Search for the cell housing the specified text and yield its (X, Y) center coordinate. 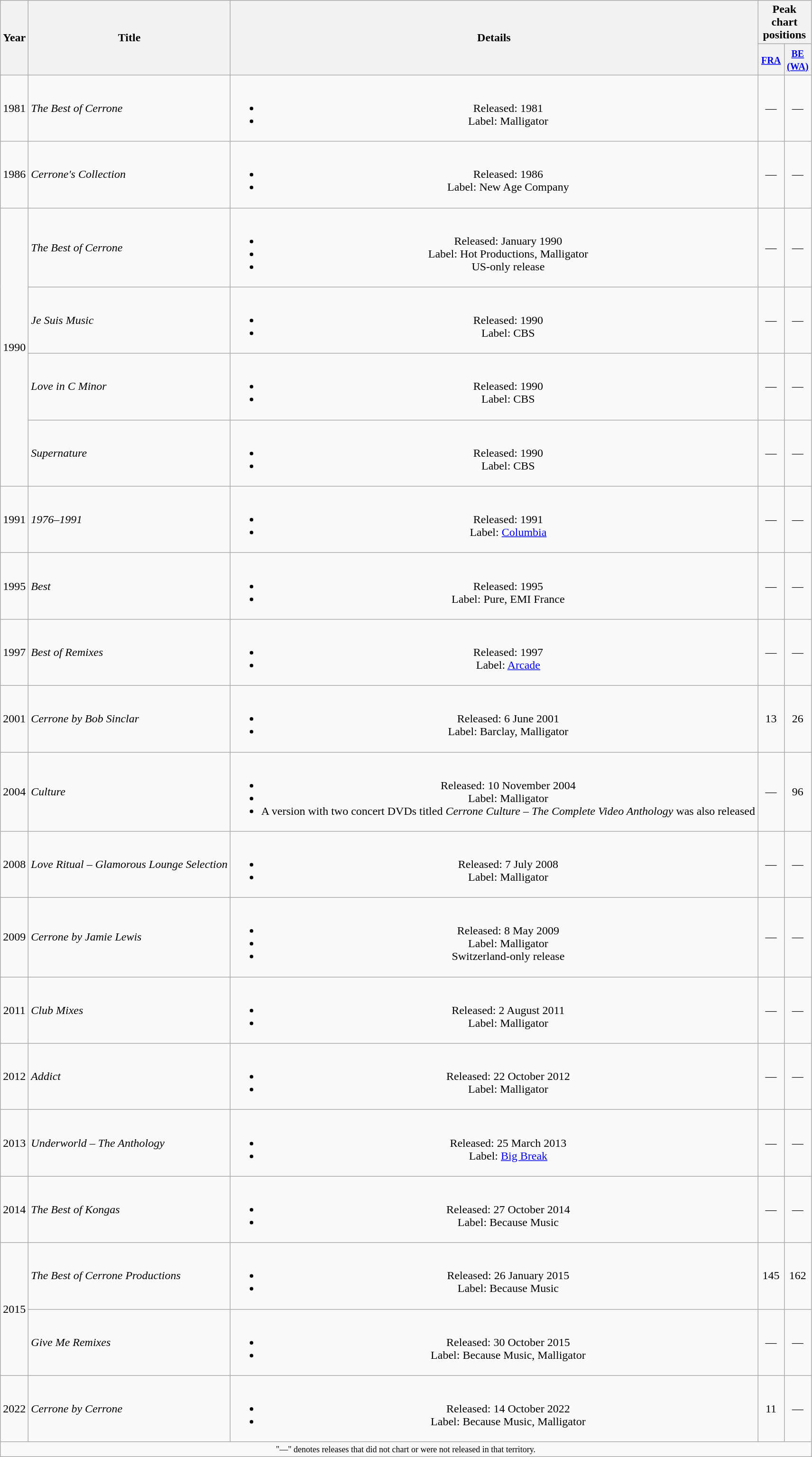
Released: 27 October 2014Label: Because Music (494, 1209)
Released: 14 October 2022Label: Because Music, Malligator (494, 1409)
Love Ritual – Glamorous Lounge Selection (129, 865)
2001 (14, 719)
145 (771, 1276)
2009 (14, 937)
2013 (14, 1143)
Cerrone by Jamie Lewis (129, 937)
1981 (14, 108)
11 (771, 1409)
FRA (771, 60)
2014 (14, 1209)
2015 (14, 1309)
Released: 1991Label: Columbia (494, 519)
BE (WA) (798, 60)
Year (14, 38)
Supernature (129, 453)
Released: 1995Label: Pure, EMI France (494, 586)
Released: 30 October 2015Label: Because Music, Malligator (494, 1342)
Club Mixes (129, 1010)
Je Suis Music (129, 320)
1990 (14, 347)
Best (129, 586)
2011 (14, 1010)
Underworld – The Anthology (129, 1143)
Addict (129, 1077)
Released: 25 March 2013Label: Big Break (494, 1143)
2022 (14, 1409)
Released: 7 July 2008Label: Malligator (494, 865)
Title (129, 38)
Released: 1986Label: New Age Company (494, 175)
Released: 10 November 2004Label: MalligatorA version with two concert DVDs titled Cerrone Culture – The Complete Video Anthology was also released (494, 792)
Culture (129, 792)
"—" denotes releases that did not chart or were not released in that territory. (406, 1449)
Love in C Minor (129, 387)
Cerrone by Bob Sinclar (129, 719)
1995 (14, 586)
96 (798, 792)
Released: 1981Label: Malligator (494, 108)
1991 (14, 519)
Details (494, 38)
13 (771, 719)
The Best of Cerrone Productions (129, 1276)
Cerrone's Collection (129, 175)
1976–1991 (129, 519)
The Best of Kongas (129, 1209)
Peak chart positions (784, 22)
2008 (14, 865)
1986 (14, 175)
Released: January 1990Label: Hot Productions, MalligatorUS-only release (494, 248)
1997 (14, 652)
Released: 2 August 2011Label: Malligator (494, 1010)
Give Me Remixes (129, 1342)
26 (798, 719)
2012 (14, 1077)
Released: 8 May 2009Label: MalligatorSwitzerland-only release (494, 937)
Released: 22 October 2012Label: Malligator (494, 1077)
Cerrone by Cerrone (129, 1409)
Released: 6 June 2001Label: Barclay, Malligator (494, 719)
Best of Remixes (129, 652)
162 (798, 1276)
Released: 26 January 2015Label: Because Music (494, 1276)
Released: 1997Label: Arcade (494, 652)
2004 (14, 792)
